Return the [X, Y] coordinate for the center point of the cell that contains the specified text.  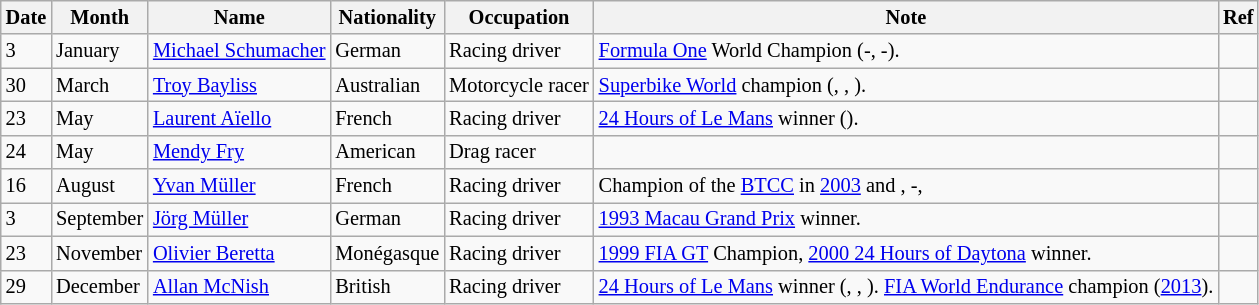
24 [26, 152]
16 [26, 186]
Superbike World champion (, , ). [906, 85]
Formula One World Champion (-, -). [906, 51]
29 [26, 287]
January [100, 51]
Australian [387, 85]
24 Hours of Le Mans winner (). [906, 118]
September [100, 219]
30 [26, 85]
November [100, 253]
December [100, 287]
Nationality [387, 17]
March [100, 85]
Occupation [518, 17]
Laurent Aïello [239, 118]
Ref [1238, 17]
Jörg Müller [239, 219]
Name [239, 17]
1993 Macau Grand Prix winner. [906, 219]
Note [906, 17]
Mendy Fry [239, 152]
Allan McNish [239, 287]
Date [26, 17]
British [387, 287]
Drag racer [518, 152]
Month [100, 17]
August [100, 186]
Motorcycle racer [518, 85]
1999 FIA GT Champion, 2000 24 Hours of Daytona winner. [906, 253]
Troy Bayliss [239, 85]
Champion of the BTCC in 2003 and , -, [906, 186]
24 Hours of Le Mans winner (, , ). FIA World Endurance champion (2013). [906, 287]
Olivier Beretta [239, 253]
Yvan Müller [239, 186]
American [387, 152]
Monégasque [387, 253]
Michael Schumacher [239, 51]
